Pinpoint the cell where the given text exists, returning its [x, y] midpoint coordinate. 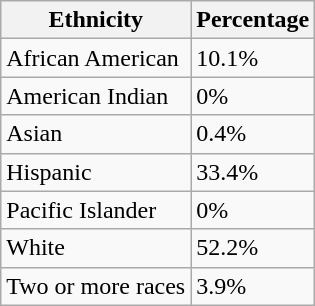
52.2% [253, 248]
American Indian [96, 96]
3.9% [253, 286]
Two or more races [96, 286]
33.4% [253, 172]
Hispanic [96, 172]
Asian [96, 134]
0.4% [253, 134]
African American [96, 58]
Pacific Islander [96, 210]
10.1% [253, 58]
Percentage [253, 20]
White [96, 248]
Ethnicity [96, 20]
